Capture the cell that displays the provided text and extract its [X, Y] central coordinate. 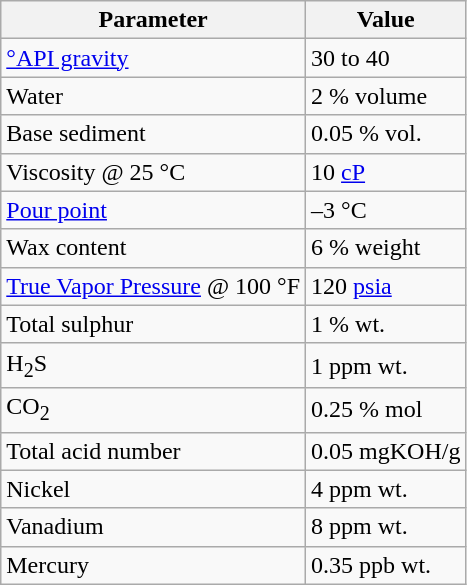
Total sulphur [154, 324]
0.35 ppb wt. [386, 565]
0.05 % vol. [386, 134]
8 ppm wt. [386, 527]
Pour point [154, 210]
4 ppm wt. [386, 489]
10 cP [386, 172]
Base sediment [154, 134]
Viscosity @ 25 °C [154, 172]
30 to 40 [386, 58]
Parameter [154, 20]
2 % volume [386, 96]
Vanadium [154, 527]
Nickel [154, 489]
Total acid number [154, 451]
–3 °C [386, 210]
CO2 [154, 410]
0.25 % mol [386, 410]
Mercury [154, 565]
0.05 mgKOH/g [386, 451]
Wax content [154, 248]
1 ppm wt. [386, 365]
H2S [154, 365]
Value [386, 20]
°API gravity [154, 58]
True Vapor Pressure @ 100 °F [154, 286]
120 psia [386, 286]
6 % weight [386, 248]
1 % wt. [386, 324]
Water [154, 96]
